Output the (x, y) coordinate of the center of the cell containing the given text.  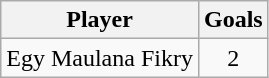
2 (233, 58)
Player (100, 20)
Goals (233, 20)
Egy Maulana Fikry (100, 58)
